Return the (X, Y) coordinate for the center point of the cell that contains the specified text.  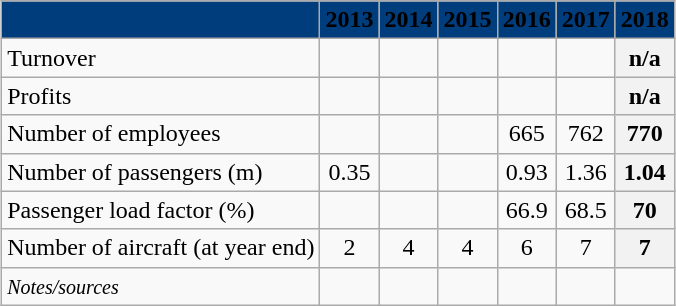
0.93 (526, 172)
6 (526, 248)
Notes/sources (161, 286)
66.9 (526, 210)
Turnover (161, 58)
770 (644, 134)
762 (586, 134)
68.5 (586, 210)
1.36 (586, 172)
2013 (350, 20)
Profits (161, 96)
Passenger load factor (%) (161, 210)
Number of employees (161, 134)
2017 (586, 20)
2014 (408, 20)
665 (526, 134)
2018 (644, 20)
2015 (468, 20)
1.04 (644, 172)
Number of aircraft (at year end) (161, 248)
70 (644, 210)
2 (350, 248)
0.35 (350, 172)
Number of passengers (m) (161, 172)
2016 (526, 20)
